Provide the (x, y) coordinate of the cell's center where the given text is located.  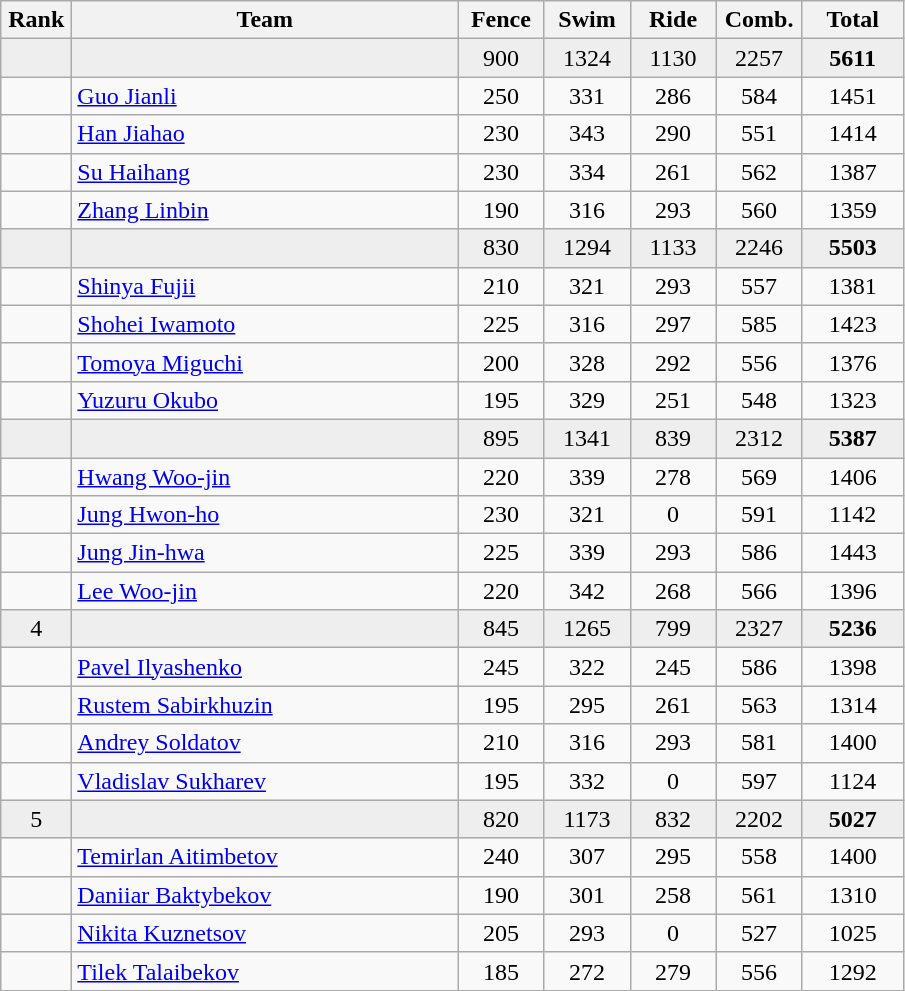
1025 (852, 933)
328 (587, 362)
5027 (852, 819)
1133 (673, 248)
205 (501, 933)
561 (759, 895)
2257 (759, 58)
Guo Jianli (265, 96)
278 (673, 477)
307 (587, 857)
5387 (852, 438)
900 (501, 58)
279 (673, 971)
342 (587, 591)
832 (673, 819)
250 (501, 96)
1341 (587, 438)
895 (501, 438)
297 (673, 324)
1124 (852, 781)
240 (501, 857)
1423 (852, 324)
Jung Jin-hwa (265, 553)
1406 (852, 477)
Tilek Talaibekov (265, 971)
Temirlan Aitimbetov (265, 857)
Comb. (759, 20)
Yuzuru Okubo (265, 400)
272 (587, 971)
332 (587, 781)
591 (759, 515)
2202 (759, 819)
Jung Hwon-ho (265, 515)
566 (759, 591)
Zhang Linbin (265, 210)
1265 (587, 629)
Daniiar Baktybekov (265, 895)
Ride (673, 20)
Han Jiahao (265, 134)
Swim (587, 20)
1376 (852, 362)
343 (587, 134)
5 (36, 819)
1451 (852, 96)
2246 (759, 248)
Andrey Soldatov (265, 743)
Lee Woo-jin (265, 591)
Rank (36, 20)
Shinya Fujii (265, 286)
1324 (587, 58)
301 (587, 895)
Total (852, 20)
560 (759, 210)
185 (501, 971)
331 (587, 96)
1173 (587, 819)
584 (759, 96)
597 (759, 781)
286 (673, 96)
Vladislav Sukharev (265, 781)
1443 (852, 553)
Hwang Woo-jin (265, 477)
1396 (852, 591)
1130 (673, 58)
5611 (852, 58)
548 (759, 400)
268 (673, 591)
1381 (852, 286)
251 (673, 400)
1323 (852, 400)
Rustem Sabirkhuzin (265, 705)
5236 (852, 629)
1398 (852, 667)
845 (501, 629)
799 (673, 629)
Fence (501, 20)
Tomoya Miguchi (265, 362)
Su Haihang (265, 172)
290 (673, 134)
5503 (852, 248)
1314 (852, 705)
585 (759, 324)
557 (759, 286)
830 (501, 248)
334 (587, 172)
1142 (852, 515)
527 (759, 933)
581 (759, 743)
1414 (852, 134)
1292 (852, 971)
558 (759, 857)
322 (587, 667)
820 (501, 819)
292 (673, 362)
258 (673, 895)
1294 (587, 248)
1359 (852, 210)
563 (759, 705)
Pavel Ilyashenko (265, 667)
839 (673, 438)
1310 (852, 895)
569 (759, 477)
Shohei Iwamoto (265, 324)
562 (759, 172)
4 (36, 629)
Nikita Kuznetsov (265, 933)
200 (501, 362)
1387 (852, 172)
Team (265, 20)
551 (759, 134)
2327 (759, 629)
329 (587, 400)
2312 (759, 438)
